Return the [X, Y] coordinate for the center point of the cell that contains the specified text.  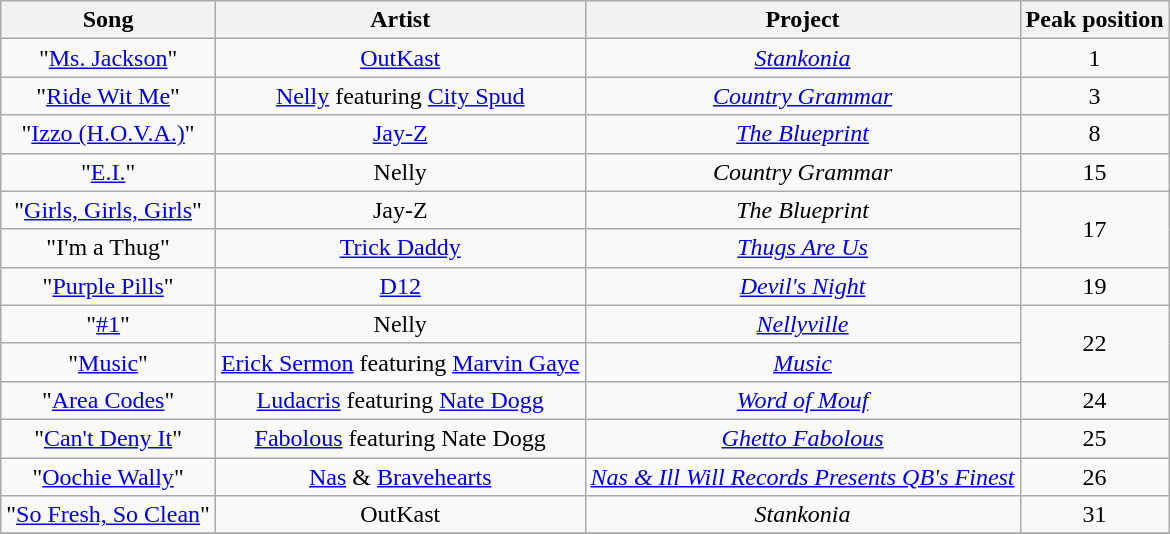
Song [108, 20]
19 [1094, 286]
Ludacris featuring Nate Dogg [400, 400]
"Izzo (H.O.V.A.)" [108, 134]
15 [1094, 172]
"E.I." [108, 172]
"Purple Pills" [108, 286]
Nellyville [802, 324]
Devil's Night [802, 286]
"Ms. Jackson" [108, 58]
8 [1094, 134]
Thugs Are Us [802, 248]
Trick Daddy [400, 248]
Nas & Ill Will Records Presents QB's Finest [802, 477]
Word of Mouf [802, 400]
D12 [400, 286]
17 [1094, 229]
Erick Sermon featuring Marvin Gaye [400, 362]
"Oochie Wally" [108, 477]
Artist [400, 20]
Project [802, 20]
Nas & Bravehearts [400, 477]
"#1" [108, 324]
Nelly featuring City Spud [400, 96]
25 [1094, 438]
24 [1094, 400]
"Can't Deny It" [108, 438]
"Girls, Girls, Girls" [108, 210]
"Area Codes" [108, 400]
26 [1094, 477]
3 [1094, 96]
Ghetto Fabolous [802, 438]
Music [802, 362]
"Music" [108, 362]
Fabolous featuring Nate Dogg [400, 438]
"Ride Wit Me" [108, 96]
22 [1094, 343]
31 [1094, 515]
1 [1094, 58]
"So Fresh, So Clean" [108, 515]
"I'm a Thug" [108, 248]
Peak position [1094, 20]
